Identify which cell holds the provided text, then report its [x, y] central coordinate. 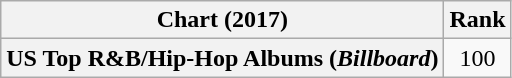
100 [478, 58]
Chart (2017) [222, 20]
US Top R&B/Hip-Hop Albums (Billboard) [222, 58]
Rank [478, 20]
